Capture the cell that displays the provided text and extract its (X, Y) central coordinate. 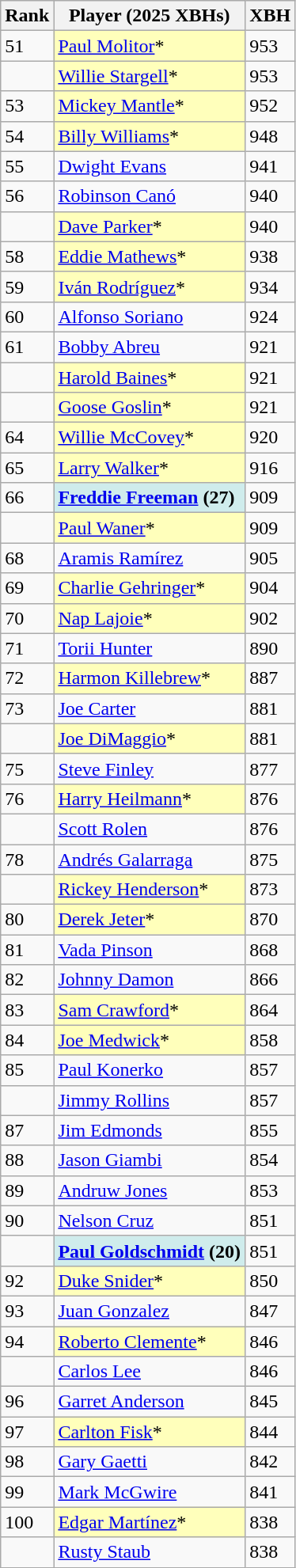
858 (271, 1040)
855 (271, 1130)
Paul Waner* (150, 528)
Paul Konerko (150, 1070)
89 (27, 1190)
100 (27, 1522)
854 (271, 1160)
Eddie Mathews* (150, 256)
53 (27, 106)
71 (27, 648)
864 (271, 1010)
97 (27, 1432)
54 (27, 136)
875 (271, 859)
87 (27, 1130)
Player (2025 XBHs) (150, 16)
920 (271, 438)
99 (27, 1492)
58 (27, 256)
Paul Molitor* (150, 46)
Willie Stargell* (150, 76)
Jason Giambi (150, 1160)
76 (27, 799)
Harmon Killebrew* (150, 678)
Rickey Henderson* (150, 890)
65 (27, 468)
60 (27, 317)
Mark McGwire (150, 1492)
Dave Parker* (150, 226)
Larry Walker* (150, 468)
Harry Heilmann* (150, 799)
Garret Anderson (150, 1402)
905 (271, 558)
Joe Carter (150, 708)
Andruw Jones (150, 1190)
941 (271, 166)
938 (271, 256)
75 (27, 769)
72 (27, 678)
70 (27, 618)
82 (27, 980)
Roberto Clemente* (150, 1342)
Scott Rolen (150, 829)
Carlos Lee (150, 1372)
841 (271, 1492)
853 (271, 1190)
Jim Edmonds (150, 1130)
92 (27, 1281)
934 (271, 287)
873 (271, 890)
66 (27, 498)
902 (271, 618)
Sam Crawford* (150, 1010)
88 (27, 1160)
924 (271, 317)
84 (27, 1040)
Vada Pinson (150, 950)
Rusty Staub (150, 1552)
Dwight Evans (150, 166)
Charlie Gehringer* (150, 588)
887 (271, 678)
Alfonso Soriano (150, 317)
Willie McCovey* (150, 438)
94 (27, 1342)
81 (27, 950)
948 (271, 136)
904 (271, 588)
Steve Finley (150, 769)
64 (27, 438)
Bobby Abreu (150, 347)
870 (271, 920)
868 (271, 950)
847 (271, 1311)
Jimmy Rollins (150, 1100)
Mickey Mantle* (150, 106)
Freddie Freeman (27) (150, 498)
850 (271, 1281)
Paul Goldschmidt (20) (150, 1251)
Billy Williams* (150, 136)
Johnny Damon (150, 980)
Aramis Ramírez (150, 558)
85 (27, 1070)
842 (271, 1462)
90 (27, 1221)
98 (27, 1462)
866 (271, 980)
Edgar Martínez* (150, 1522)
56 (27, 196)
916 (271, 468)
Iván Rodríguez* (150, 287)
Juan Gonzalez (150, 1311)
83 (27, 1010)
877 (271, 769)
XBH (271, 16)
Rank (27, 16)
Andrés Galarraga (150, 859)
Gary Gaetti (150, 1462)
845 (271, 1402)
51 (27, 46)
96 (27, 1402)
68 (27, 558)
Joe Medwick* (150, 1040)
Torii Hunter (150, 648)
Duke Snider* (150, 1281)
Harold Baines* (150, 378)
Carlton Fisk* (150, 1432)
80 (27, 920)
Goose Goslin* (150, 408)
890 (271, 648)
93 (27, 1311)
Robinson Canó (150, 196)
55 (27, 166)
Nap Lajoie* (150, 618)
Joe DiMaggio* (150, 738)
59 (27, 287)
69 (27, 588)
78 (27, 859)
73 (27, 708)
61 (27, 347)
952 (271, 106)
Nelson Cruz (150, 1221)
844 (271, 1432)
Derek Jeter* (150, 920)
